Locate the cell with the specified text and output its (x, y) center coordinate. 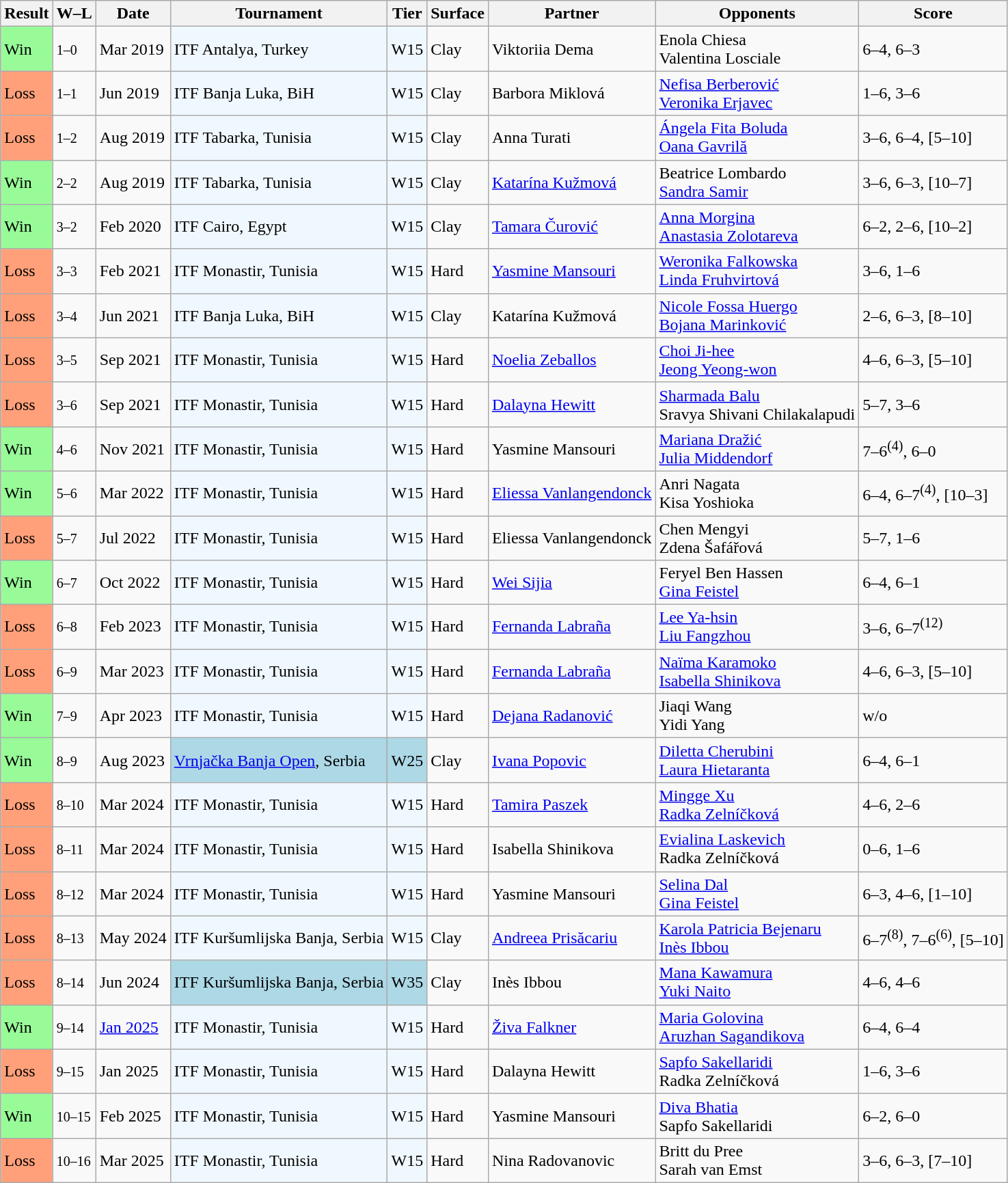
Chen Mengyi Zdena Šafářová (757, 537)
ITF Cairo, Egypt (279, 227)
Mar 2022 (133, 493)
Anna Turati (571, 138)
Diva Bhatia Sapfo Sakellaridi (757, 1115)
Jiaqi Wang Yidi Yang (757, 716)
7–6(4), 6–0 (934, 448)
1–0 (74, 49)
Britt du Pree Sarah van Emst (757, 1160)
8–13 (74, 938)
9–15 (74, 1072)
Feb 2021 (133, 271)
Tamara Čurović (571, 227)
Date (133, 14)
5–7 (74, 537)
Enola Chiesa Valentina Losciale (757, 49)
Isabella Shinikova (571, 849)
7–9 (74, 716)
Apr 2023 (133, 716)
Score (934, 14)
3–6, 1–6 (934, 271)
Jun 2024 (133, 983)
Feb 2023 (133, 627)
4–6, 4–6 (934, 983)
Sapfo Sakellaridi Radka Zelníčková (757, 1072)
Result (27, 14)
Anna Morgina Anastasia Zolotareva (757, 227)
3–5 (74, 359)
3–6 (74, 405)
Karola Patricia Bejenaru Inès Ibbou (757, 938)
6–3, 4–6, [1–10] (934, 894)
Mariana Dražić Julia Middendorf (757, 448)
Viktoriia Dema (571, 49)
W25 (407, 760)
Feb 2020 (133, 227)
Feb 2025 (133, 1115)
6–7(8), 7–6(6), [5–10] (934, 938)
W–L (74, 14)
Lee Ya-hsin Liu Fangzhou (757, 627)
W35 (407, 983)
Barbora Miklová (571, 93)
Mar 2019 (133, 49)
Anri Nagata Kisa Yoshioka (757, 493)
Živa Falkner (571, 1026)
3–6, 6–3, [7–10] (934, 1160)
Selina Dal Gina Feistel (757, 894)
Wei Sijia (571, 582)
3–6, 6–7(12) (934, 627)
10–16 (74, 1160)
Feryel Ben Hassen Gina Feistel (757, 582)
Jun 2019 (133, 93)
ITF Antalya, Turkey (279, 49)
6–4, 6–7(4), [10–3] (934, 493)
Mingge Xu Radka Zelníčková (757, 805)
Tier (407, 14)
2–2 (74, 182)
6–2, 2–6, [10–2] (934, 227)
Mar 2025 (133, 1160)
Jul 2022 (133, 537)
Dejana Radanović (571, 716)
Opponents (757, 14)
4–6, 2–6 (934, 805)
8–12 (74, 894)
Surface (458, 14)
6–4, 6–3 (934, 49)
Noelia Zeballos (571, 359)
Naïma Karamoko Isabella Shinikova (757, 671)
Nicole Fossa Huergo Bojana Marinković (757, 316)
10–15 (74, 1115)
4–6 (74, 448)
Oct 2022 (133, 582)
3–6, 6–4, [5–10] (934, 138)
8–9 (74, 760)
1–1 (74, 93)
Diletta Cherubini Laura Hietaranta (757, 760)
6–2, 6–0 (934, 1115)
6–7 (74, 582)
9–14 (74, 1026)
2–6, 6–3, [8–10] (934, 316)
Mar 2023 (133, 671)
Inès Ibbou (571, 983)
Sharmada Balu Sravya Shivani Chilakalapudi (757, 405)
Partner (571, 14)
8–14 (74, 983)
3–3 (74, 271)
w/o (934, 716)
May 2024 (133, 938)
3–6, 6–3, [10–7] (934, 182)
Evialina Laskevich Radka Zelníčková (757, 849)
Andreea Prisăcariu (571, 938)
Vrnjačka Banja Open, Serbia (279, 760)
Beatrice Lombardo Sandra Samir (757, 182)
8–10 (74, 805)
Nina Radovanovic (571, 1160)
Mana Kawamura Yuki Naito (757, 983)
0–6, 1–6 (934, 849)
Nov 2021 (133, 448)
Jun 2021 (133, 316)
6–8 (74, 627)
Maria Golovina Aruzhan Sagandikova (757, 1026)
Ángela Fita Boluda Oana Gavrilă (757, 138)
6–9 (74, 671)
3–2 (74, 227)
Choi Ji-hee Jeong Yeong-won (757, 359)
Nefisa Berberović Veronika Erjavec (757, 93)
Tournament (279, 14)
Aug 2023 (133, 760)
5–7, 1–6 (934, 537)
1–2 (74, 138)
5–7, 3–6 (934, 405)
3–4 (74, 316)
Tamira Paszek (571, 805)
6–4, 6–4 (934, 1026)
8–11 (74, 849)
5–6 (74, 493)
Weronika Falkowska Linda Fruhvirtová (757, 271)
Ivana Popovic (571, 760)
